Capture the cell that displays the provided text and extract its [x, y] central coordinate. 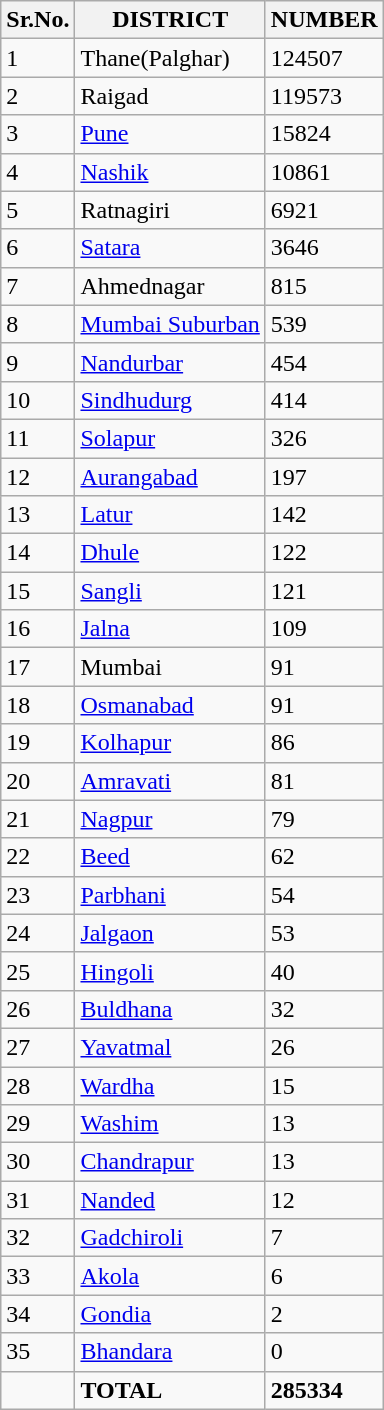
Ratnagiri [170, 210]
28 [38, 1085]
121 [324, 591]
197 [324, 477]
Nanded [170, 1200]
Dhule [170, 553]
5 [38, 210]
54 [324, 895]
Ahmednagar [170, 286]
Yavatmal [170, 1047]
454 [324, 362]
17 [38, 667]
Jalna [170, 629]
8 [38, 324]
Latur [170, 515]
Sangli [170, 591]
11 [38, 438]
DISTRICT [170, 20]
539 [324, 324]
3646 [324, 248]
Washim [170, 1124]
19 [38, 743]
122 [324, 553]
9 [38, 362]
Sr.No. [38, 20]
15824 [324, 134]
124507 [324, 58]
Nagpur [170, 819]
414 [324, 400]
31 [38, 1200]
Raigad [170, 96]
Gadchiroli [170, 1238]
27 [38, 1047]
0 [324, 1352]
Sindhudurg [170, 400]
815 [324, 286]
18 [38, 705]
14 [38, 553]
Kolhapur [170, 743]
1 [38, 58]
3 [38, 134]
119573 [324, 96]
142 [324, 515]
62 [324, 857]
35 [38, 1352]
Nashik [170, 172]
Solapur [170, 438]
53 [324, 933]
4 [38, 172]
Thane(Palghar) [170, 58]
10861 [324, 172]
6921 [324, 210]
Gondia [170, 1314]
22 [38, 857]
NUMBER [324, 20]
33 [38, 1276]
24 [38, 933]
Satara [170, 248]
20 [38, 781]
23 [38, 895]
Parbhani [170, 895]
Mumbai Suburban [170, 324]
Amravati [170, 781]
86 [324, 743]
Wardha [170, 1085]
Beed [170, 857]
Buldhana [170, 1009]
Nandurbar [170, 362]
TOTAL [170, 1390]
21 [38, 819]
25 [38, 971]
29 [38, 1124]
Akola [170, 1276]
Chandrapur [170, 1162]
285334 [324, 1390]
Hingoli [170, 971]
Jalgaon [170, 933]
Pune [170, 134]
Osmanabad [170, 705]
81 [324, 781]
16 [38, 629]
Bhandara [170, 1352]
40 [324, 971]
326 [324, 438]
Aurangabad [170, 477]
79 [324, 819]
Mumbai [170, 667]
34 [38, 1314]
10 [38, 400]
109 [324, 629]
30 [38, 1162]
